For the text-containing cell, return its midpoint in (x, y) coordinate format. 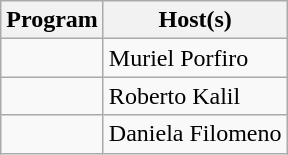
Program (52, 20)
Roberto Kalil (195, 96)
Muriel Porfiro (195, 58)
Host(s) (195, 20)
Daniela Filomeno (195, 134)
